Search for the cell housing the specified text and yield its [x, y] center coordinate. 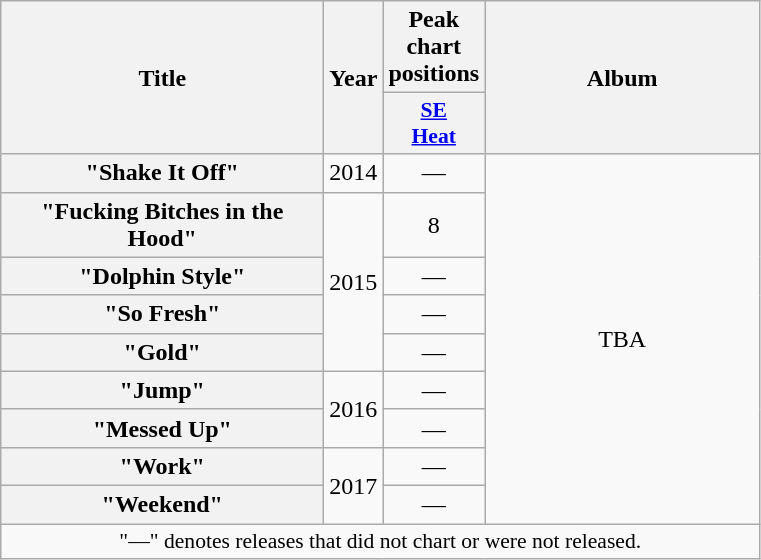
"Dolphin Style" [162, 276]
Year [354, 78]
2015 [354, 282]
"So Fresh" [162, 314]
Album [622, 78]
Title [162, 78]
"Work" [162, 466]
"Gold" [162, 352]
"Messed Up" [162, 428]
"Jump" [162, 390]
SEHeat [434, 124]
Peak chart positions [434, 47]
2014 [354, 173]
"—" denotes releases that did not chart or were not released. [380, 542]
"Shake It Off" [162, 173]
2017 [354, 485]
2016 [354, 409]
"Fucking Bitches in the Hood" [162, 224]
"Weekend" [162, 504]
8 [434, 224]
TBA [622, 339]
